Extract the (x, y) coordinate from the center of the cell holding the provided text.  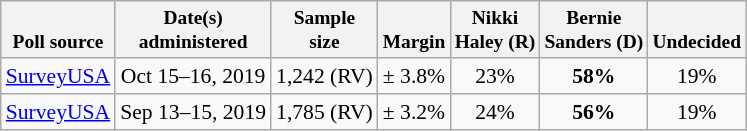
BernieSanders (D) (594, 30)
± 3.8% (414, 76)
Date(s)administered (193, 30)
Poll source (58, 30)
23% (495, 76)
Samplesize (324, 30)
58% (594, 76)
Oct 15–16, 2019 (193, 76)
± 3.2% (414, 112)
56% (594, 112)
Sep 13–15, 2019 (193, 112)
NikkiHaley (R) (495, 30)
Undecided (697, 30)
Margin (414, 30)
1,785 (RV) (324, 112)
1,242 (RV) (324, 76)
24% (495, 112)
